Return the [x, y] coordinate for the center point of the cell that contains the specified text.  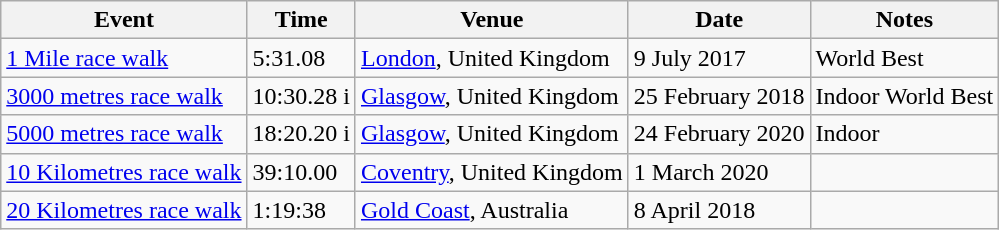
1 Mile race walk [124, 58]
Indoor World Best [904, 96]
24 February 2020 [719, 134]
Indoor [904, 134]
Date [719, 20]
Coventry, United Kingdom [492, 172]
18:20.20 i [301, 134]
1:19:38 [301, 210]
3000 metres race walk [124, 96]
Event [124, 20]
20 Kilometres race walk [124, 210]
Gold Coast, Australia [492, 210]
5000 metres race walk [124, 134]
London, United Kingdom [492, 58]
10 Kilometres race walk [124, 172]
1 March 2020 [719, 172]
9 July 2017 [719, 58]
5:31.08 [301, 58]
8 April 2018 [719, 210]
Notes [904, 20]
World Best [904, 58]
Venue [492, 20]
Time [301, 20]
39:10.00 [301, 172]
10:30.28 i [301, 96]
25 February 2018 [719, 96]
